Find where the given text appears and provide that cell's center as [x, y] coordinate. 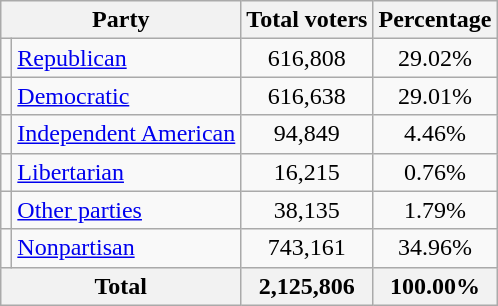
Independent American [126, 134]
29.01% [435, 96]
100.00% [435, 286]
94,849 [307, 134]
1.79% [435, 210]
0.76% [435, 172]
Party [121, 20]
Libertarian [126, 172]
2,125,806 [307, 286]
Total [121, 286]
Republican [126, 58]
Total voters [307, 20]
Other parties [126, 210]
4.46% [435, 134]
16,215 [307, 172]
Nonpartisan [126, 248]
34.96% [435, 248]
29.02% [435, 58]
38,135 [307, 210]
Democratic [126, 96]
616,638 [307, 96]
616,808 [307, 58]
743,161 [307, 248]
Percentage [435, 20]
